Scan for the cell matching the given text and deliver its [X, Y] coordinate at center. 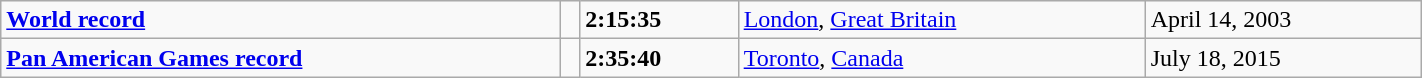
April 14, 2003 [1283, 20]
July 18, 2015 [1283, 58]
World record [280, 20]
2:15:35 [659, 20]
London, Great Britain [942, 20]
2:35:40 [659, 58]
Pan American Games record [280, 58]
Toronto, Canada [942, 58]
